Output the [X, Y] coordinate of the center of the cell containing the given text.  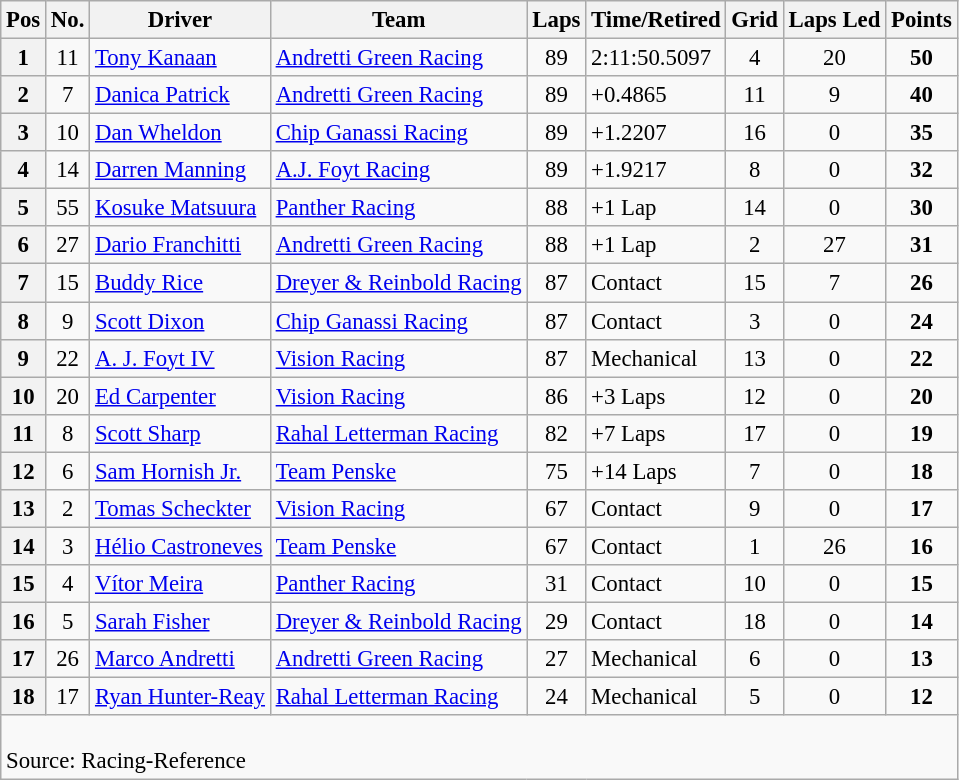
Sam Hornish Jr. [180, 471]
Kosuke Matsuura [180, 208]
No. [68, 20]
19 [922, 433]
Vítor Meira [180, 584]
+7 Laps [656, 433]
Scott Sharp [180, 433]
Laps [556, 20]
86 [556, 396]
+14 Laps [656, 471]
Tony Kanaan [180, 58]
40 [922, 95]
+1.2207 [656, 133]
Marco Andretti [180, 659]
Pos [24, 20]
82 [556, 433]
+1.9217 [656, 170]
Ryan Hunter-Reay [180, 697]
50 [922, 58]
Laps Led [834, 20]
55 [68, 208]
Darren Manning [180, 170]
Team [398, 20]
2:11:50.5097 [656, 58]
Tomas Scheckter [180, 509]
Ed Carpenter [180, 396]
Sarah Fisher [180, 621]
Scott Dixon [180, 321]
A.J. Foyt Racing [398, 170]
Hélio Castroneves [180, 546]
Driver [180, 20]
Buddy Rice [180, 283]
Points [922, 20]
A. J. Foyt IV [180, 358]
35 [922, 133]
75 [556, 471]
30 [922, 208]
Dan Wheldon [180, 133]
29 [556, 621]
+3 Laps [656, 396]
+0.4865 [656, 95]
Danica Patrick [180, 95]
Source: Racing-Reference [479, 748]
32 [922, 170]
Grid [754, 20]
Time/Retired [656, 20]
Dario Franchitti [180, 245]
